Search for the cell housing the specified text and yield its [X, Y] center coordinate. 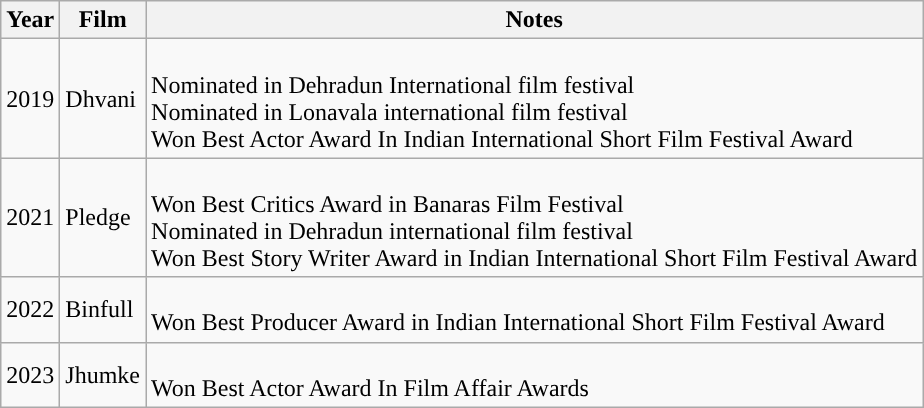
Pledge [103, 218]
Dhvani [103, 98]
2023 [30, 374]
Binfull [103, 310]
Won Best Actor Award In Film Affair Awards [534, 374]
Notes [534, 20]
Jhumke [103, 374]
Year [30, 20]
2021 [30, 218]
Won Best Producer Award in Indian International Short Film Festival Award [534, 310]
Film [103, 20]
2022 [30, 310]
2019 [30, 98]
